Detect which cell encompasses the target text, then output its [x, y] center coordinate. 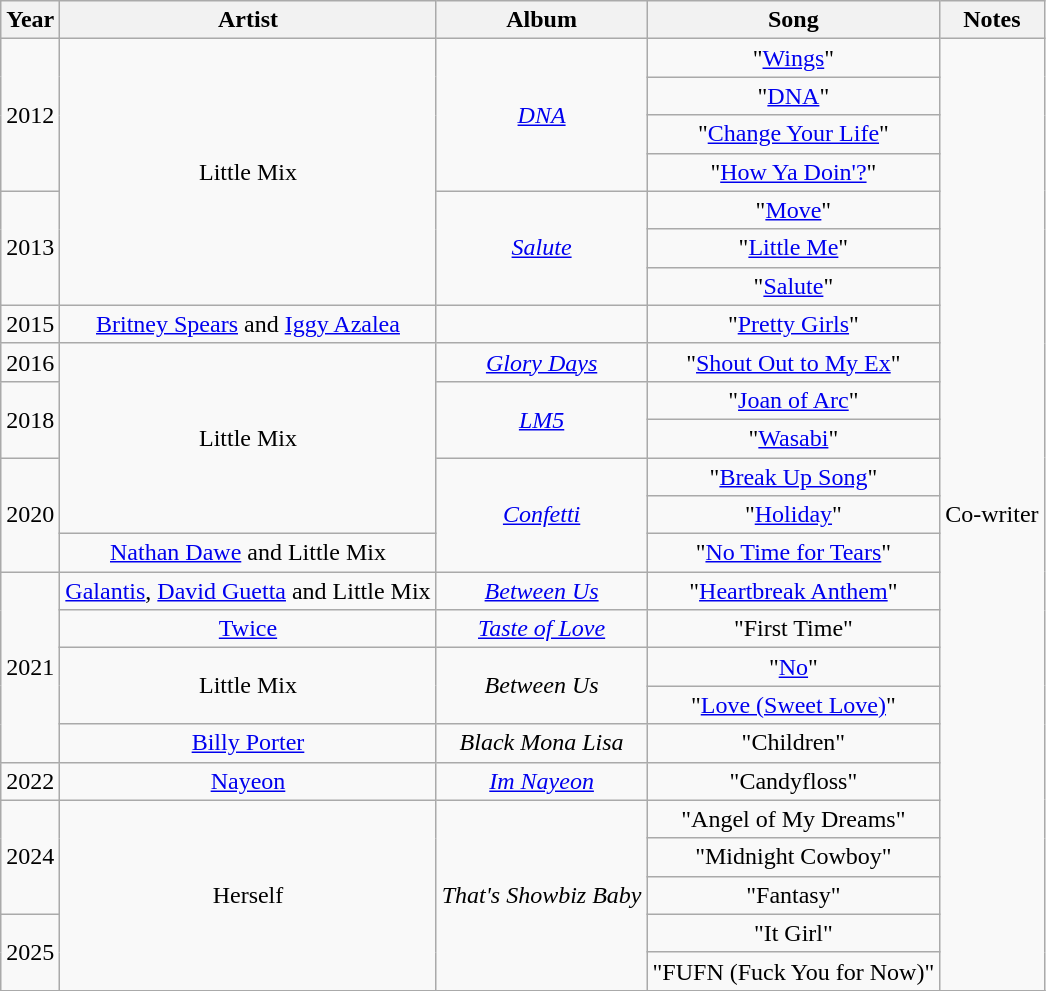
"Wings" [794, 58]
Herself [248, 895]
Co-writer [992, 515]
Im Nayeon [542, 781]
"Holiday" [794, 515]
"Children" [794, 743]
"Joan of Arc" [794, 400]
Billy Porter [248, 743]
Artist [248, 20]
2025 [30, 952]
LM5 [542, 419]
That's Showbiz Baby [542, 895]
"No Time for Tears" [794, 553]
2018 [30, 419]
"How Ya Doin'?" [794, 172]
Nayeon [248, 781]
"Midnight Cowboy" [794, 857]
"It Girl" [794, 933]
Nathan Dawe and Little Mix [248, 553]
Salute [542, 248]
2021 [30, 667]
"Break Up Song" [794, 477]
Glory Days [542, 362]
Confetti [542, 515]
"Move" [794, 210]
2012 [30, 115]
"Love (Sweet Love)" [794, 705]
Notes [992, 20]
"Heartbreak Anthem" [794, 591]
Twice [248, 629]
Year [30, 20]
"Little Me" [794, 248]
"Fantasy" [794, 895]
"No" [794, 667]
2013 [30, 248]
Taste of Love [542, 629]
"Pretty Girls" [794, 324]
"Salute" [794, 286]
"Change Your Life" [794, 134]
"FUFN (Fuck You for Now)" [794, 971]
"Angel of My Dreams" [794, 819]
Song [794, 20]
"First Time" [794, 629]
Britney Spears and Iggy Azalea [248, 324]
2016 [30, 362]
Album [542, 20]
"Candyfloss" [794, 781]
2020 [30, 515]
"Shout Out to My Ex" [794, 362]
2022 [30, 781]
"DNA" [794, 96]
DNA [542, 115]
Galantis, David Guetta and Little Mix [248, 591]
2015 [30, 324]
"Wasabi" [794, 438]
2024 [30, 857]
Black Mona Lisa [542, 743]
